Extract the [x, y] coordinate from the center of the cell holding the provided text.  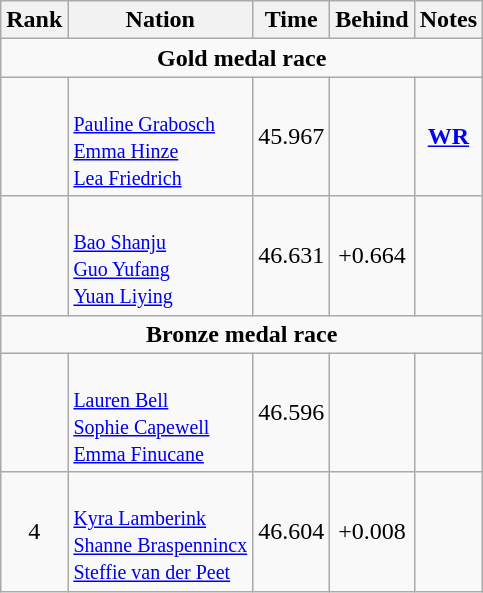
46.604 [292, 532]
+0.008 [372, 532]
WR [448, 136]
4 [34, 532]
Kyra LamberinkShanne BraspennincxSteffie van der Peet [160, 532]
Nation [160, 20]
Bao ShanjuGuo YufangYuan Liying [160, 256]
Bronze medal race [242, 334]
Lauren BellSophie CapewellEmma Finucane [160, 412]
46.596 [292, 412]
46.631 [292, 256]
Gold medal race [242, 58]
+0.664 [372, 256]
Behind [372, 20]
Notes [448, 20]
45.967 [292, 136]
Rank [34, 20]
Pauline GraboschEmma HinzeLea Friedrich [160, 136]
Time [292, 20]
